Search for the cell housing the specified text and yield its [X, Y] center coordinate. 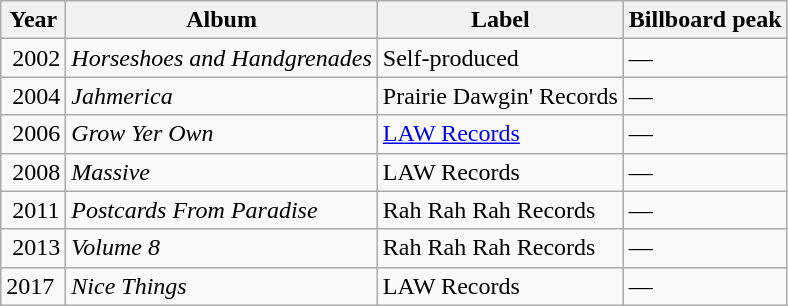
Billboard peak [705, 20]
2008 [34, 172]
Album [222, 20]
2004 [34, 96]
Jahmerica [222, 96]
2002 [34, 58]
Postcards From Paradise [222, 210]
Prairie Dawgin' Records [500, 96]
Nice Things [222, 286]
Massive [222, 172]
Label [500, 20]
Horseshoes and Handgrenades [222, 58]
Volume 8 [222, 248]
2011 [34, 210]
2017 [34, 286]
Self-produced [500, 58]
Year [34, 20]
2006 [34, 134]
Grow Yer Own [222, 134]
2013 [34, 248]
